Determine the [x, y] coordinate at the center of the cell enclosing the given text.  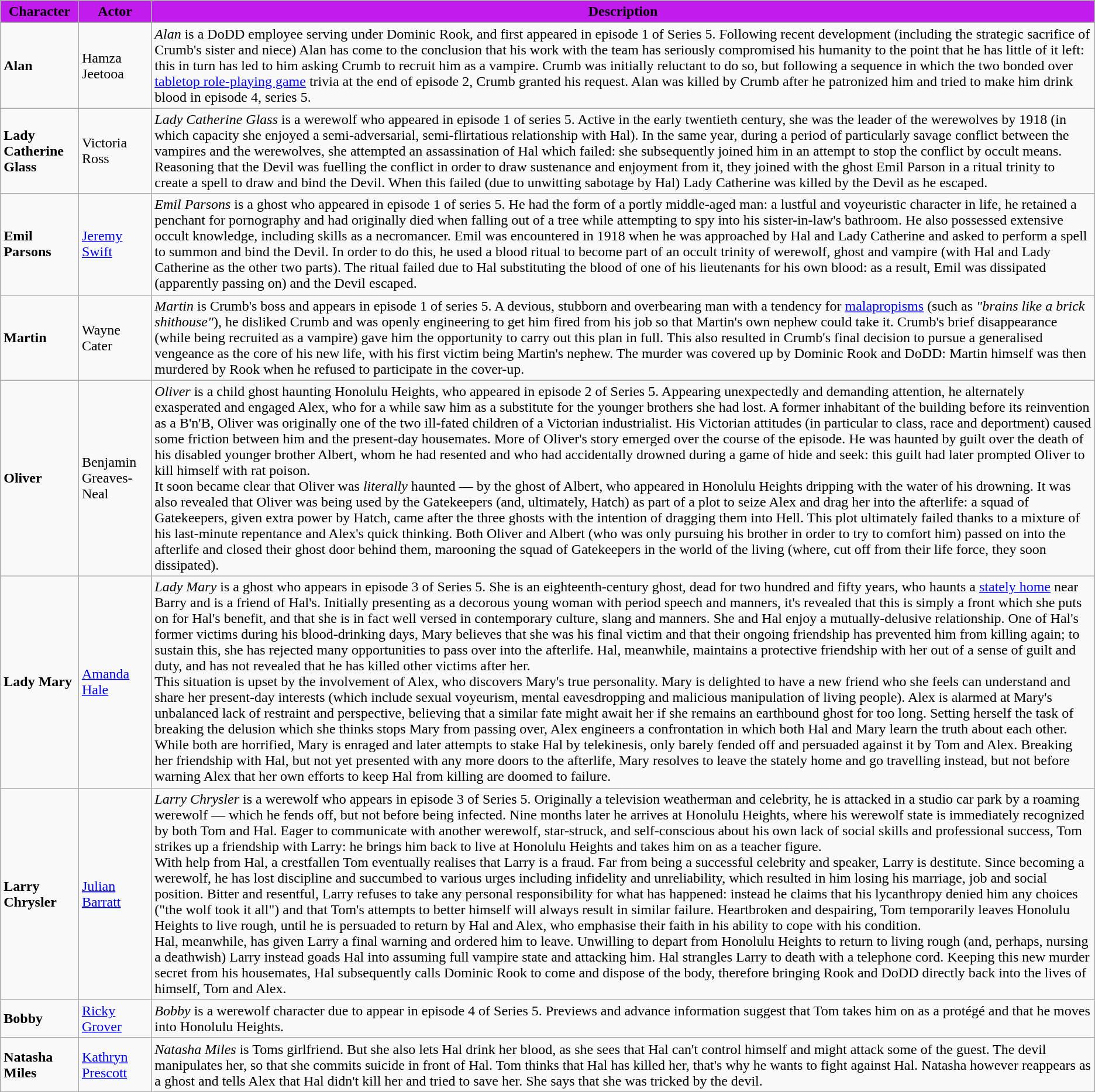
Alan [40, 66]
Lady Catherine Glass [40, 151]
Hamza Jeetooa [115, 66]
Oliver [40, 478]
Description [623, 12]
Actor [115, 12]
Julian Barratt [115, 894]
Martin [40, 337]
Benjamin Greaves-Neal [115, 478]
Larry Chrysler [40, 894]
Wayne Cater [115, 337]
Jeremy Swift [115, 244]
Amanda Hale [115, 682]
Emil Parsons [40, 244]
Ricky Grover [115, 1019]
Natasha Miles [40, 1065]
Lady Mary [40, 682]
Kathryn Prescott [115, 1065]
Character [40, 12]
Victoria Ross [115, 151]
Bobby [40, 1019]
